Find where the given text appears and provide that cell's center as [X, Y] coordinate. 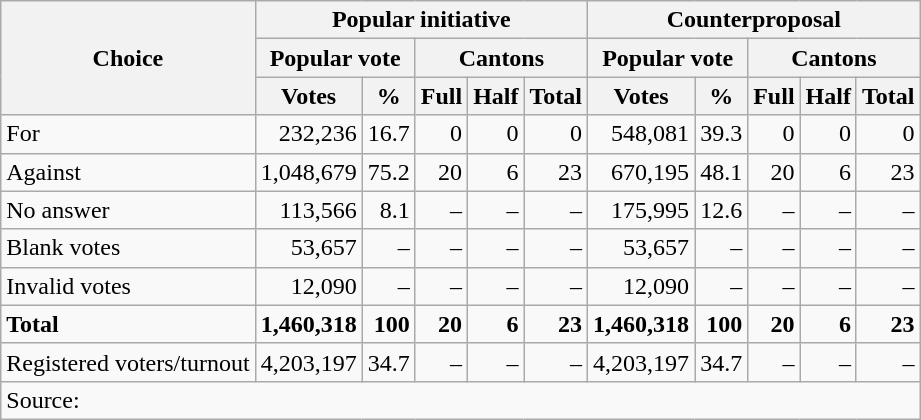
548,081 [642, 134]
16.7 [388, 134]
Popular initiative [421, 20]
1,048,679 [308, 172]
For [128, 134]
113,566 [308, 210]
No answer [128, 210]
Invalid votes [128, 286]
670,195 [642, 172]
232,236 [308, 134]
75.2 [388, 172]
Choice [128, 58]
Counterproposal [754, 20]
Source: [460, 400]
12.6 [722, 210]
39.3 [722, 134]
Blank votes [128, 248]
48.1 [722, 172]
Against [128, 172]
175,995 [642, 210]
Registered voters/turnout [128, 362]
8.1 [388, 210]
